Return (X, Y) of the center of cell containing provided text 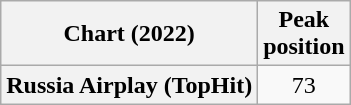
Russia Airplay (TopHit) (130, 85)
73 (304, 85)
Peakposition (304, 34)
Chart (2022) (130, 34)
